Return (X, Y) of the center of cell containing provided text 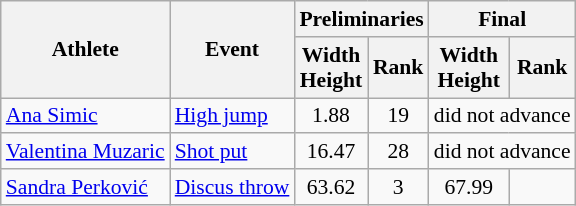
28 (398, 152)
1.88 (330, 116)
Athlete (86, 50)
Sandra Perković (86, 187)
Discus throw (232, 187)
Event (232, 50)
67.99 (469, 187)
3 (398, 187)
19 (398, 116)
Final (502, 19)
Valentina Muzaric (86, 152)
Ana Simic (86, 116)
Preliminaries (361, 19)
63.62 (330, 187)
High jump (232, 116)
Shot put (232, 152)
16.47 (330, 152)
